Scan for the cell matching the given text and deliver its (X, Y) coordinate at center. 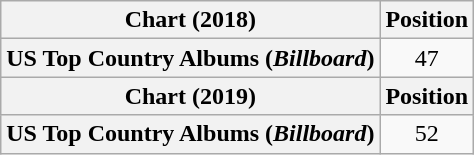
Chart (2019) (190, 96)
52 (427, 134)
Chart (2018) (190, 20)
47 (427, 58)
